Detect which cell encompasses the target text, then output its [x, y] center coordinate. 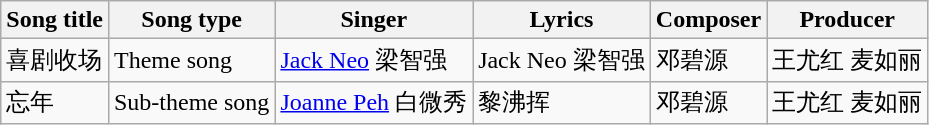
忘年 [55, 102]
Lyrics [562, 20]
Song type [191, 20]
黎沸挥 [562, 102]
喜剧收场 [55, 60]
Singer [374, 20]
Sub-theme song [191, 102]
Song title [55, 20]
Producer [848, 20]
Joanne Peh 白微秀 [374, 102]
Theme song [191, 60]
Composer [708, 20]
